Extract the (X, Y) coordinate from the center of the cell holding the provided text.  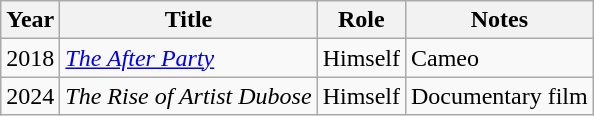
The Rise of Artist Dubose (188, 96)
Year (30, 20)
Documentary film (499, 96)
Cameo (499, 58)
Role (361, 20)
The After Party (188, 58)
2024 (30, 96)
Title (188, 20)
Notes (499, 20)
2018 (30, 58)
